Return [x, y] of the center of cell containing provided text 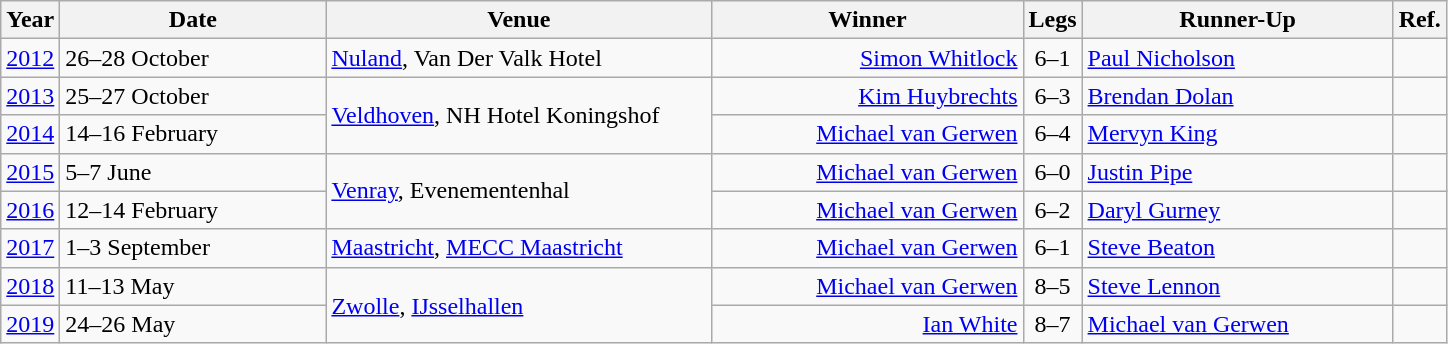
2014 [30, 134]
Simon Whitlock [868, 58]
8–5 [1052, 286]
Runner-Up [1238, 20]
2018 [30, 286]
Zwolle, IJsselhallen [519, 305]
2013 [30, 96]
6–3 [1052, 96]
Legs [1052, 20]
Winner [868, 20]
Mervyn King [1238, 134]
Justin Pipe [1238, 172]
25–27 October [193, 96]
Venray, Evenementenhal [519, 191]
Steve Lennon [1238, 286]
12–14 February [193, 210]
Kim Huybrechts [868, 96]
2012 [30, 58]
Paul Nicholson [1238, 58]
Brendan Dolan [1238, 96]
14–16 February [193, 134]
24–26 May [193, 324]
Date [193, 20]
Nuland, Van Der Valk Hotel [519, 58]
Ian White [868, 324]
2016 [30, 210]
Veldhoven, NH Hotel Koningshof [519, 115]
Ref. [1420, 20]
Steve Beaton [1238, 248]
6–2 [1052, 210]
6–4 [1052, 134]
Maastricht, MECC Maastricht [519, 248]
Venue [519, 20]
2017 [30, 248]
26–28 October [193, 58]
Year [30, 20]
2015 [30, 172]
1–3 September [193, 248]
Daryl Gurney [1238, 210]
2019 [30, 324]
5–7 June [193, 172]
11–13 May [193, 286]
6–0 [1052, 172]
8–7 [1052, 324]
